From the cell containing the given text, extract its center point as [x, y] coordinate. 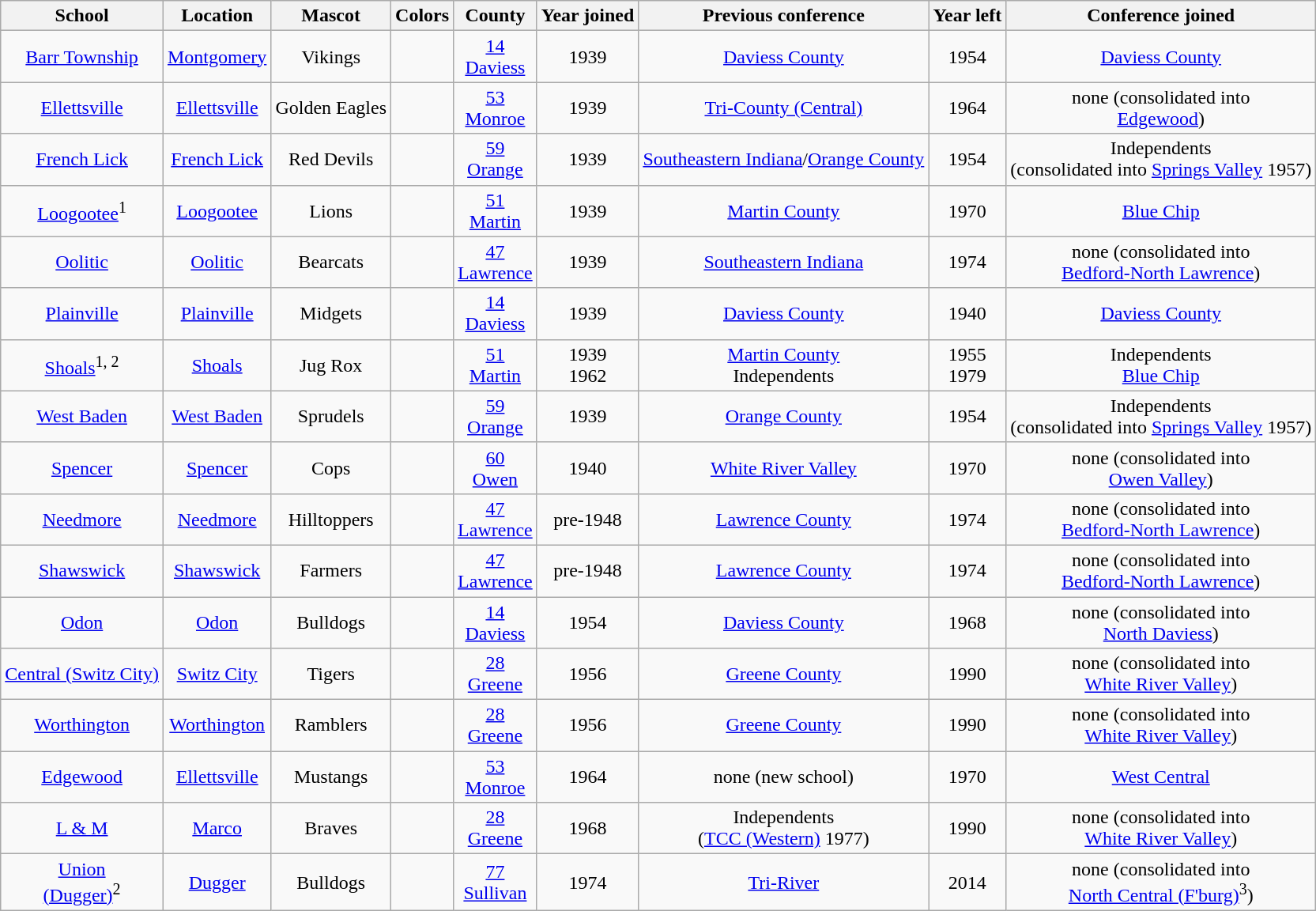
none (consolidated into North Daviess) [1161, 622]
Tri-County (Central) [784, 108]
77 Sullivan [496, 883]
Location [217, 16]
Shoals1, 2 [82, 365]
Colors [422, 16]
Red Devils [331, 160]
White River Valley [784, 468]
Sprudels [331, 416]
1955 1979 [967, 365]
60 Owen [496, 468]
Bearcats [331, 263]
none (consolidated into Edgewood) [1161, 108]
none (consolidated into Owen Valley) [1161, 468]
Independents(TCC (Western) 1977) [784, 829]
Year left [967, 16]
Mascot [331, 16]
Independents Blue Chip [1161, 365]
Cops [331, 468]
1939 1962 [588, 365]
Martin County [784, 210]
Central (Switz City) [82, 674]
Martin County Independents [784, 365]
School [82, 16]
none (new school) [784, 777]
Ramblers [331, 726]
Vikings [331, 57]
Conference joined [1161, 16]
Southeastern Indiana/Orange County [784, 160]
none (consolidated intoNorth Central (F'burg)3) [1161, 883]
Edgewood [82, 777]
Tri-River [784, 883]
Dugger [217, 883]
Lions [331, 210]
Switz City [217, 674]
Braves [331, 829]
Shoals [217, 365]
Midgets [331, 313]
Marco [217, 829]
Orange County [784, 416]
Loogootee [217, 210]
West Central [1161, 777]
Tigers [331, 674]
Blue Chip [1161, 210]
Farmers [331, 571]
Loogootee1 [82, 210]
County [496, 16]
Barr Township [82, 57]
Union (Dugger)2 [82, 883]
Previous conference [784, 16]
Southeastern Indiana [784, 263]
Mustangs [331, 777]
Year joined [588, 16]
Montgomery [217, 57]
Hilltoppers [331, 519]
L & M [82, 829]
Golden Eagles [331, 108]
Jug Rox [331, 365]
2014 [967, 883]
